Determine the (x, y) coordinate at the center of the cell enclosing the given text.  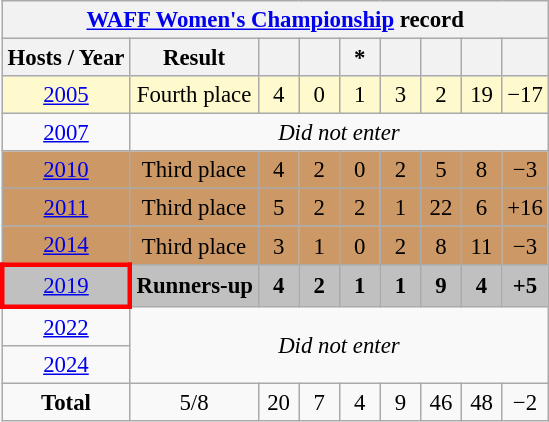
22 (442, 208)
* (360, 58)
6 (482, 208)
2010 (66, 170)
19 (482, 95)
Hosts / Year (66, 58)
Runners-up (194, 286)
Result (194, 58)
2019 (66, 286)
+16 (525, 208)
WAFF Women's Championship record (275, 20)
2014 (66, 246)
2022 (66, 326)
2005 (66, 95)
2011 (66, 208)
Total (66, 402)
5/8 (194, 402)
2024 (66, 364)
48 (482, 402)
+5 (525, 286)
7 (320, 402)
−17 (525, 95)
11 (482, 246)
Fourth place (194, 95)
2007 (66, 133)
−2 (525, 402)
46 (442, 402)
20 (278, 402)
